Return [x, y] of the center of cell containing provided text 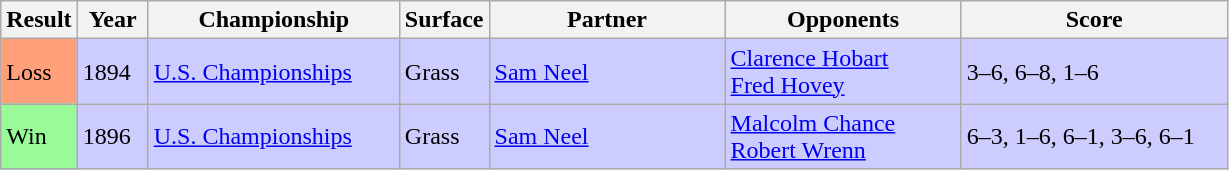
Win [39, 136]
Year [112, 20]
Clarence Hobart Fred Hovey [843, 72]
Partner [607, 20]
Loss [39, 72]
3–6, 6–8, 1–6 [1094, 72]
Championship [274, 20]
1894 [112, 72]
6–3, 1–6, 6–1, 3–6, 6–1 [1094, 136]
Opponents [843, 20]
Surface [444, 20]
Score [1094, 20]
1896 [112, 136]
Result [39, 20]
Malcolm Chance Robert Wrenn [843, 136]
